From the cell containing the given text, extract its center point as [x, y] coordinate. 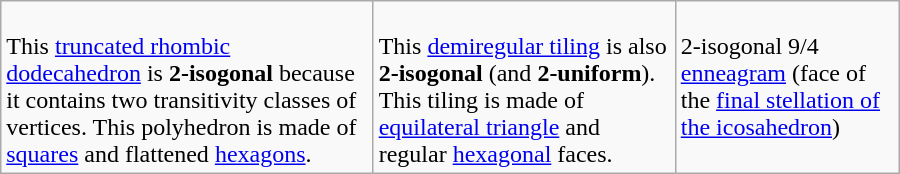
2-isogonal 9/4 enneagram (face of the final stellation of the icosahedron) [787, 88]
This demiregular tiling is also 2-isogonal (and 2-uniform). This tiling is made of equilateral triangle and regular hexagonal faces. [524, 88]
